Pinpoint the cell where the given text exists, returning its (X, Y) midpoint coordinate. 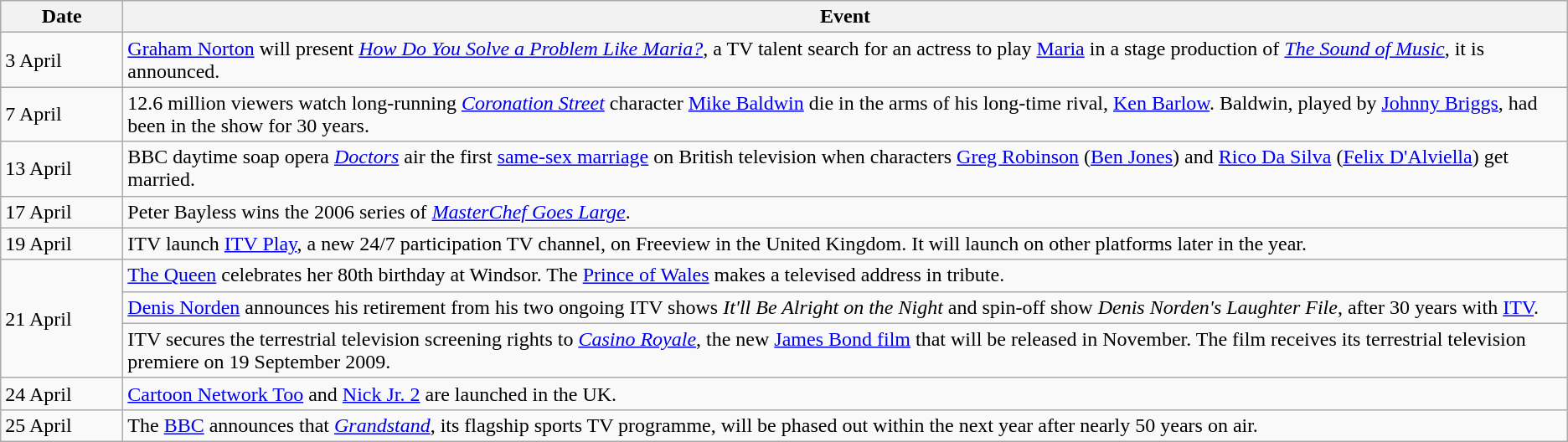
25 April (62, 425)
7 April (62, 114)
Event (845, 17)
Date (62, 17)
17 April (62, 212)
Peter Bayless wins the 2006 series of MasterChef Goes Large. (845, 212)
Cartoon Network Too and Nick Jr. 2 are launched in the UK. (845, 393)
24 April (62, 393)
The Queen celebrates her 80th birthday at Windsor. The Prince of Wales makes a televised address in tribute. (845, 275)
The BBC announces that Grandstand, its flagship sports TV programme, will be phased out within the next year after nearly 50 years on air. (845, 425)
21 April (62, 318)
3 April (62, 60)
19 April (62, 244)
13 April (62, 169)
ITV launch ITV Play, a new 24/7 participation TV channel, on Freeview in the United Kingdom. It will launch on other platforms later in the year. (845, 244)
